Locate the cell with the specified text and output its [x, y] center coordinate. 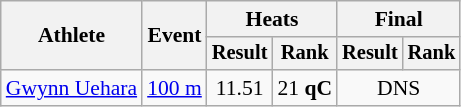
100 m [174, 88]
11.51 [240, 88]
DNS [398, 88]
Gwynn Uehara [72, 88]
21 qC [304, 88]
Athlete [72, 36]
Heats [272, 19]
Final [398, 19]
Event [174, 36]
